From the cell containing the given text, extract its center point as (x, y) coordinate. 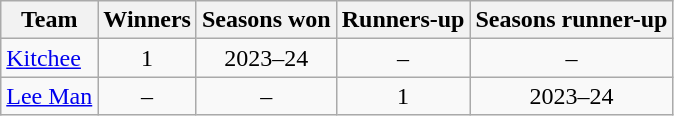
Team (50, 20)
Seasons runner-up (572, 20)
Lee Man (50, 96)
Seasons won (266, 20)
Winners (148, 20)
Runners-up (403, 20)
Kitchee (50, 58)
